Search for the cell housing the specified text and yield its (x, y) center coordinate. 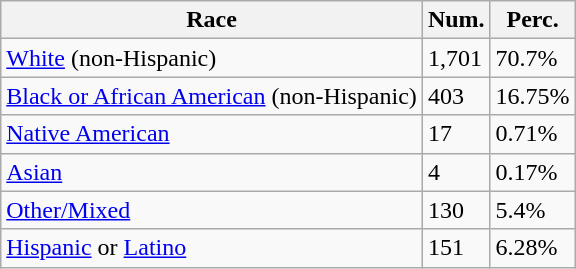
0.17% (532, 172)
Race (212, 20)
Other/Mixed (212, 210)
4 (456, 172)
17 (456, 134)
Black or African American (non-Hispanic) (212, 96)
0.71% (532, 134)
130 (456, 210)
Perc. (532, 20)
Hispanic or Latino (212, 248)
5.4% (532, 210)
6.28% (532, 248)
White (non-Hispanic) (212, 58)
151 (456, 248)
Asian (212, 172)
Native American (212, 134)
16.75% (532, 96)
403 (456, 96)
Num. (456, 20)
70.7% (532, 58)
1,701 (456, 58)
